From the cell containing the given text, extract its center point as (x, y) coordinate. 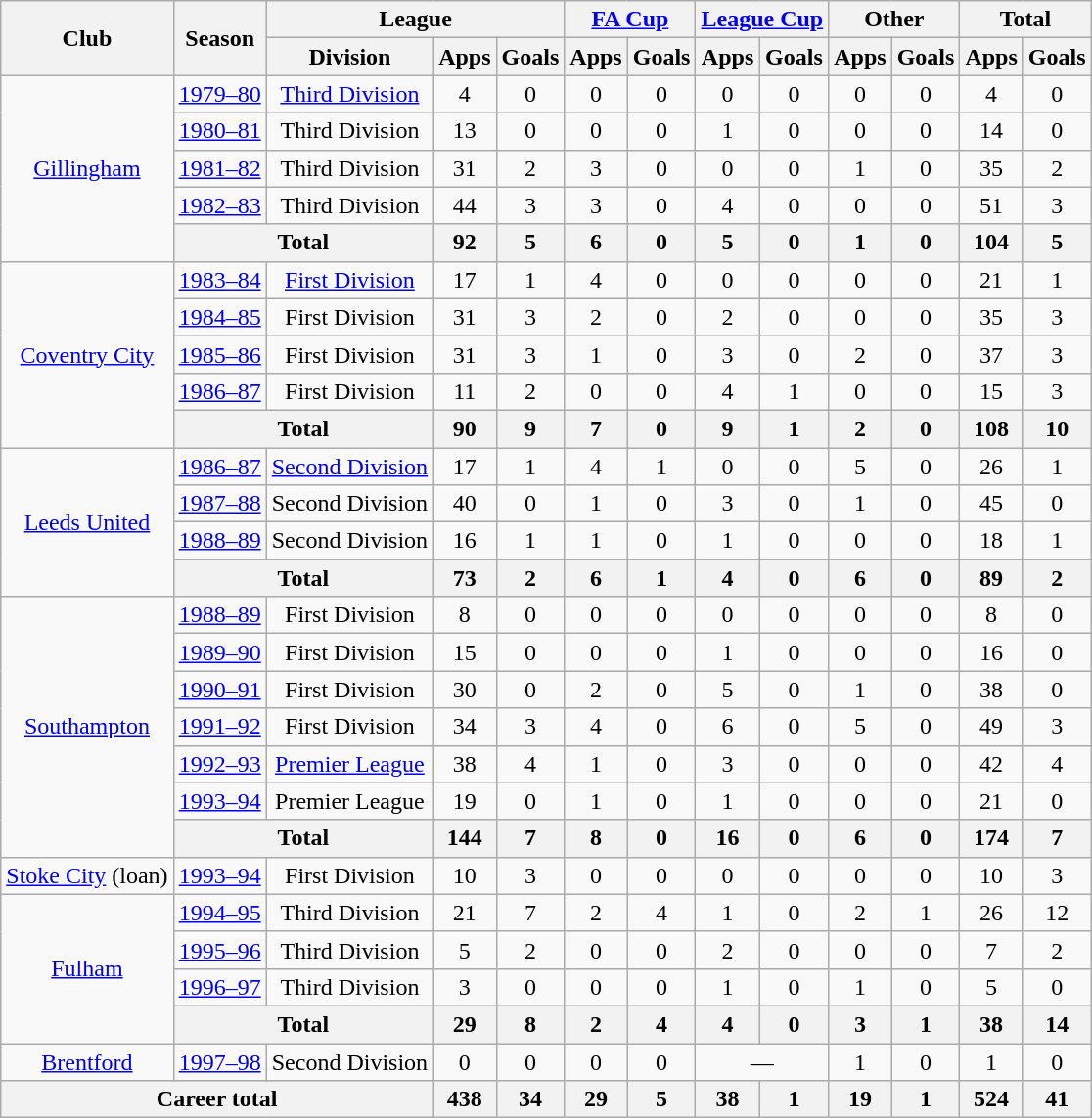
Season (219, 38)
41 (1057, 1099)
438 (465, 1099)
12 (1057, 913)
Brentford (87, 1061)
1980–81 (219, 131)
11 (465, 391)
League (415, 20)
1989–90 (219, 652)
42 (991, 764)
1997–98 (219, 1061)
40 (465, 504)
Leeds United (87, 522)
Coventry City (87, 354)
144 (465, 838)
1979–80 (219, 94)
Stoke City (loan) (87, 875)
18 (991, 541)
49 (991, 727)
Career total (217, 1099)
1984–85 (219, 317)
89 (991, 578)
108 (991, 428)
1982–83 (219, 205)
Southampton (87, 727)
1995–96 (219, 950)
1996–97 (219, 987)
1981–82 (219, 168)
1992–93 (219, 764)
Club (87, 38)
1983–84 (219, 280)
Gillingham (87, 168)
1990–91 (219, 690)
— (762, 1061)
1991–92 (219, 727)
1985–86 (219, 354)
174 (991, 838)
104 (991, 243)
73 (465, 578)
92 (465, 243)
45 (991, 504)
1994–95 (219, 913)
Other (894, 20)
51 (991, 205)
1987–88 (219, 504)
44 (465, 205)
Division (349, 57)
FA Cup (630, 20)
League Cup (762, 20)
90 (465, 428)
30 (465, 690)
37 (991, 354)
Fulham (87, 968)
524 (991, 1099)
13 (465, 131)
